Capture the cell that displays the provided text and extract its (X, Y) central coordinate. 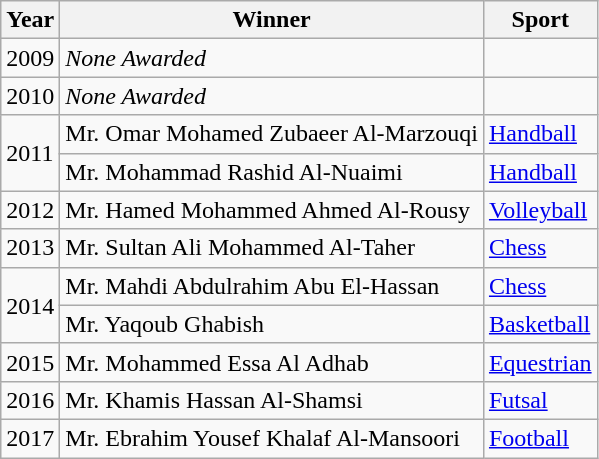
Mr. Ebrahim Yousef Khalaf Al-Mansoori (272, 438)
Mr. Yaqoub Ghabish (272, 324)
Mr. Mahdi Abdulrahim Abu El-Hassan (272, 286)
Volleyball (540, 210)
Football (540, 438)
Futsal (540, 400)
2014 (30, 305)
Mr. Sultan Ali Mohammed Al-Taher (272, 248)
2013 (30, 248)
2012 (30, 210)
Mr. Mohammad Rashid Al-Nuaimi (272, 172)
2010 (30, 96)
2011 (30, 153)
Sport (540, 20)
Mr. Khamis Hassan Al-Shamsi (272, 400)
2016 (30, 400)
2009 (30, 58)
Winner (272, 20)
Equestrian (540, 362)
Year (30, 20)
Basketball (540, 324)
Mr. Mohammed Essa Al Adhab (272, 362)
2017 (30, 438)
Mr. Hamed Mohammed Ahmed Al-Rousy (272, 210)
2015 (30, 362)
Mr. Omar Mohamed Zubaeer Al-Marzouqi (272, 134)
